Scan for the cell matching the given text and deliver its [x, y] coordinate at center. 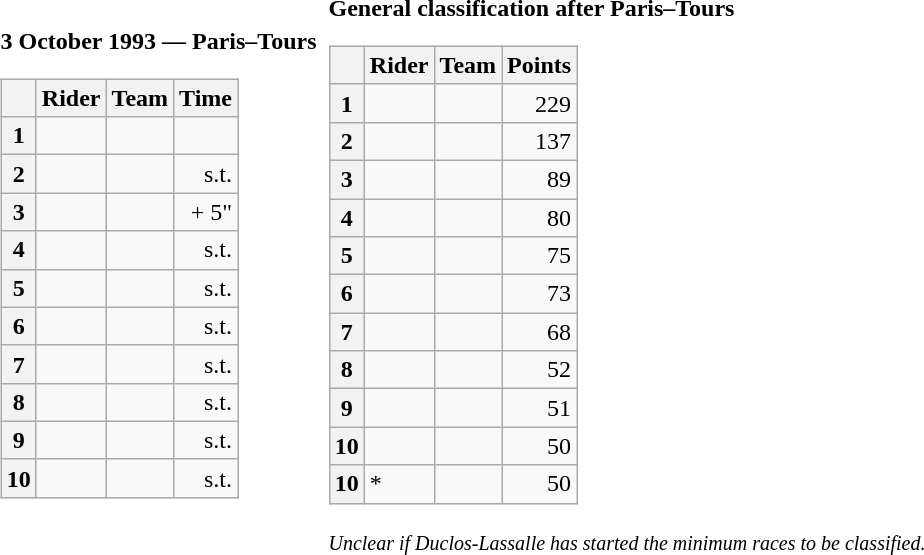
51 [540, 408]
80 [540, 217]
73 [540, 294]
Points [540, 65]
75 [540, 256]
89 [540, 179]
137 [540, 141]
68 [540, 332]
+ 5" [206, 212]
52 [540, 370]
Time [206, 98]
229 [540, 103]
* [399, 484]
